Identify which cell holds the provided text, then report its [x, y] central coordinate. 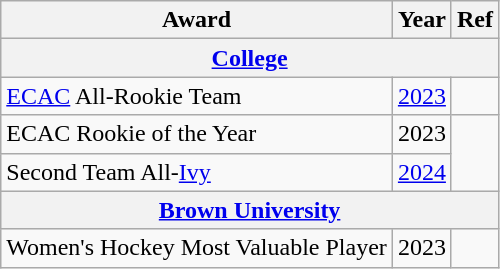
Ref [474, 20]
Women's Hockey Most Valuable Player [197, 248]
Second Team All-Ivy [197, 172]
ECAC Rookie of the Year [197, 134]
Brown University [250, 210]
2024 [422, 172]
ECAC All-Rookie Team [197, 96]
College [250, 58]
Award [197, 20]
Year [422, 20]
